Extract the [x, y] coordinate from the center of the cell holding the provided text.  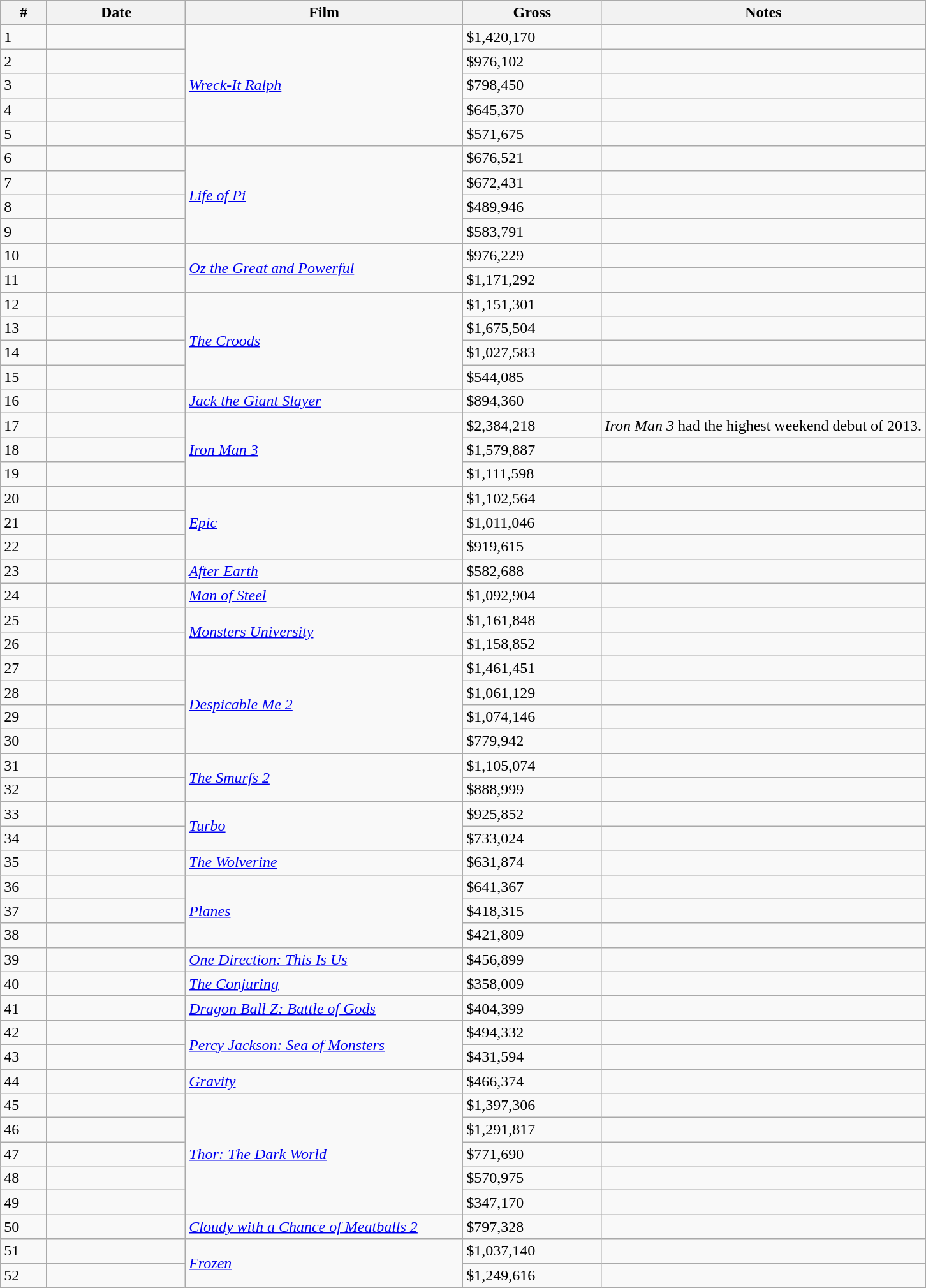
47 [24, 1154]
39 [24, 959]
42 [24, 1032]
$582,688 [532, 571]
27 [24, 668]
$1,061,129 [532, 692]
$1,420,170 [532, 37]
19 [24, 474]
Gravity [324, 1081]
$1,249,616 [532, 1275]
The Wolverine [324, 862]
Film [324, 13]
$404,399 [532, 1008]
4 [24, 110]
15 [24, 377]
$888,999 [532, 790]
31 [24, 766]
$421,809 [532, 935]
$1,579,887 [532, 450]
$466,374 [532, 1081]
46 [24, 1130]
24 [24, 595]
$1,011,046 [532, 522]
10 [24, 255]
7 [24, 182]
18 [24, 450]
Gross [532, 13]
$431,594 [532, 1056]
38 [24, 935]
48 [24, 1178]
30 [24, 741]
2 [24, 61]
12 [24, 304]
$1,027,583 [532, 353]
$1,158,852 [532, 644]
$1,397,306 [532, 1106]
44 [24, 1081]
45 [24, 1106]
$358,009 [532, 984]
Date [116, 13]
Thor: The Dark World [324, 1154]
Percy Jackson: Sea of Monsters [324, 1044]
After Earth [324, 571]
$1,675,504 [532, 329]
33 [24, 814]
$1,151,301 [532, 304]
One Direction: This Is Us [324, 959]
13 [24, 329]
$779,942 [532, 741]
9 [24, 231]
$1,092,904 [532, 595]
43 [24, 1056]
$583,791 [532, 231]
Man of Steel [324, 595]
$925,852 [532, 814]
1 [24, 37]
11 [24, 279]
Planes [324, 911]
$733,024 [532, 838]
$797,328 [532, 1227]
$894,360 [532, 401]
Epic [324, 522]
37 [24, 911]
$1,105,074 [532, 766]
23 [24, 571]
34 [24, 838]
40 [24, 984]
$2,384,218 [532, 426]
$771,690 [532, 1154]
$1,171,292 [532, 279]
$1,074,146 [532, 717]
Frozen [324, 1263]
Iron Man 3 [324, 450]
51 [24, 1251]
Oz the Great and Powerful [324, 267]
$456,899 [532, 959]
Wreck-It Ralph [324, 85]
36 [24, 887]
35 [24, 862]
$676,521 [532, 158]
14 [24, 353]
$798,450 [532, 85]
29 [24, 717]
$347,170 [532, 1203]
$641,367 [532, 887]
$1,111,598 [532, 474]
$976,102 [532, 61]
28 [24, 692]
6 [24, 158]
$1,102,564 [532, 498]
41 [24, 1008]
Monsters University [324, 632]
Turbo [324, 826]
3 [24, 85]
49 [24, 1203]
20 [24, 498]
$631,874 [532, 862]
32 [24, 790]
16 [24, 401]
$1,461,451 [532, 668]
$489,946 [532, 207]
$919,615 [532, 547]
25 [24, 619]
Dragon Ball Z: Battle of Gods [324, 1008]
The Smurfs 2 [324, 778]
$494,332 [532, 1032]
$645,370 [532, 110]
$544,085 [532, 377]
52 [24, 1275]
21 [24, 522]
Jack the Giant Slayer [324, 401]
$570,975 [532, 1178]
Despicable Me 2 [324, 704]
$1,291,817 [532, 1130]
26 [24, 644]
8 [24, 207]
$976,229 [532, 255]
Iron Man 3 had the highest weekend debut of 2013. [763, 426]
50 [24, 1227]
Notes [763, 13]
$1,037,140 [532, 1251]
17 [24, 426]
$571,675 [532, 134]
$418,315 [532, 911]
# [24, 13]
$672,431 [532, 182]
Life of Pi [324, 195]
5 [24, 134]
The Conjuring [324, 984]
Cloudy with a Chance of Meatballs 2 [324, 1227]
$1,161,848 [532, 619]
The Croods [324, 341]
22 [24, 547]
